Provide the [x, y] coordinate of the cell's center where the given text is located.  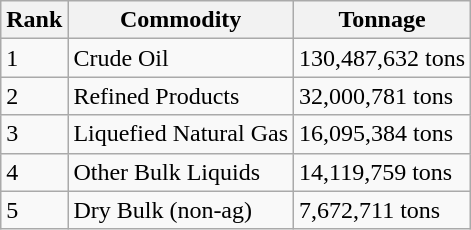
Dry Bulk (non-ag) [181, 210]
14,119,759 tons [382, 172]
2 [34, 96]
32,000,781 tons [382, 96]
Crude Oil [181, 58]
3 [34, 134]
Rank [34, 20]
Other Bulk Liquids [181, 172]
130,487,632 tons [382, 58]
Liquefied Natural Gas [181, 134]
Tonnage [382, 20]
16,095,384 tons [382, 134]
1 [34, 58]
Commodity [181, 20]
Refined Products [181, 96]
7,672,711 tons [382, 210]
5 [34, 210]
4 [34, 172]
